From the cell containing the given text, extract its center point as [X, Y] coordinate. 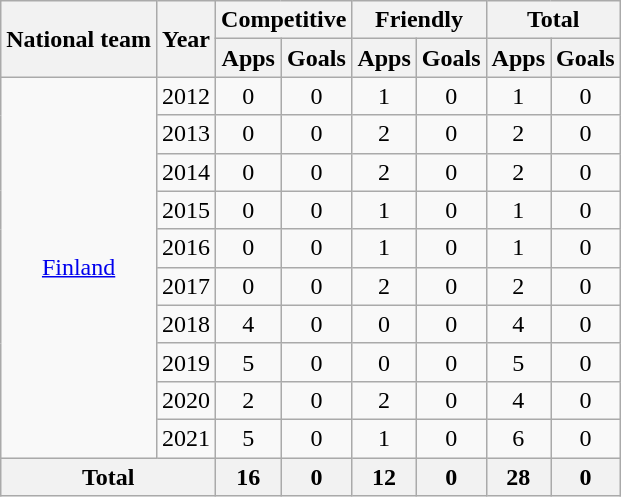
Year [186, 39]
2019 [186, 362]
6 [518, 438]
2020 [186, 400]
12 [384, 477]
2012 [186, 96]
2015 [186, 210]
16 [248, 477]
National team [79, 39]
2017 [186, 286]
2016 [186, 248]
Friendly [419, 20]
2018 [186, 324]
Competitive [284, 20]
28 [518, 477]
Finland [79, 268]
2014 [186, 172]
2021 [186, 438]
2013 [186, 134]
